Output the (X, Y) coordinate of the center of the cell containing the given text.  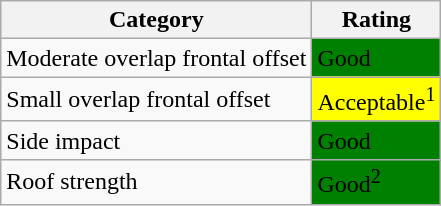
Roof strength (156, 182)
Small overlap frontal offset (156, 100)
Rating (376, 20)
Side impact (156, 140)
Category (156, 20)
Acceptable1 (376, 100)
Good2 (376, 182)
Moderate overlap frontal offset (156, 58)
